Return (x, y) of the center of cell containing provided text 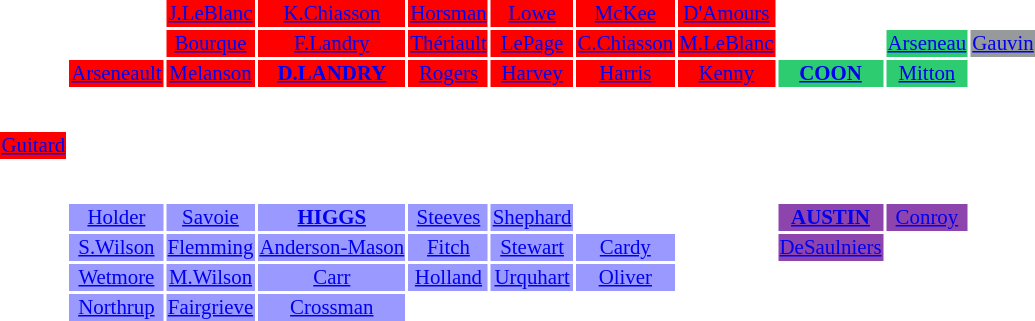
Holland (448, 278)
Fitch (448, 248)
Conroy (927, 218)
Harris (626, 74)
Horsman (448, 14)
Anderson-Mason (332, 248)
Crossman (332, 308)
Fairgrieve (210, 308)
D.LANDRY (332, 74)
AUSTIN (830, 218)
Stewart (532, 248)
C.Chiasson (626, 44)
Guitard (34, 146)
Thériault (448, 44)
M.LeBlanc (726, 44)
LePage (532, 44)
J.LeBlanc (210, 14)
M.Wilson (210, 278)
Rogers (448, 74)
Arseneau (927, 44)
Shephard (532, 218)
F.Landry (332, 44)
Savoie (210, 218)
Urquhart (532, 278)
Steeves (448, 218)
Harvey (532, 74)
McKee (626, 14)
Lowe (532, 14)
Wetmore (116, 278)
Carr (332, 278)
Melanson (210, 74)
Flemming (210, 248)
Gauvin (1003, 44)
Arseneault (116, 74)
Oliver (626, 278)
D'Amours (726, 14)
Cardy (626, 248)
Northrup (116, 308)
Bourque (210, 44)
S.Wilson (116, 248)
Kenny (726, 74)
Holder (116, 218)
HIGGS (332, 218)
K.Chiasson (332, 14)
COON (830, 74)
Mitton (927, 74)
DeSaulniers (830, 248)
